Scan for the cell matching the given text and deliver its (x, y) coordinate at center. 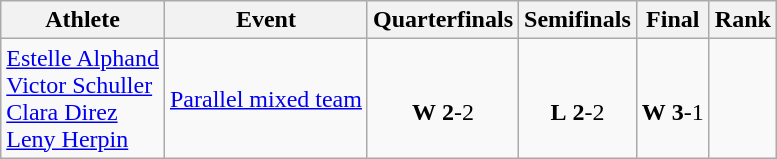
W 3-1 (672, 98)
Final (672, 20)
L 2-2 (578, 98)
Estelle AlphandVictor SchullerClara DirezLeny Herpin (83, 98)
Event (266, 20)
Semifinals (578, 20)
W 2-2 (442, 98)
Parallel mixed team (266, 98)
Athlete (83, 20)
Quarterfinals (442, 20)
Rank (742, 20)
